Output the [x, y] coordinate of the center of the cell containing the given text.  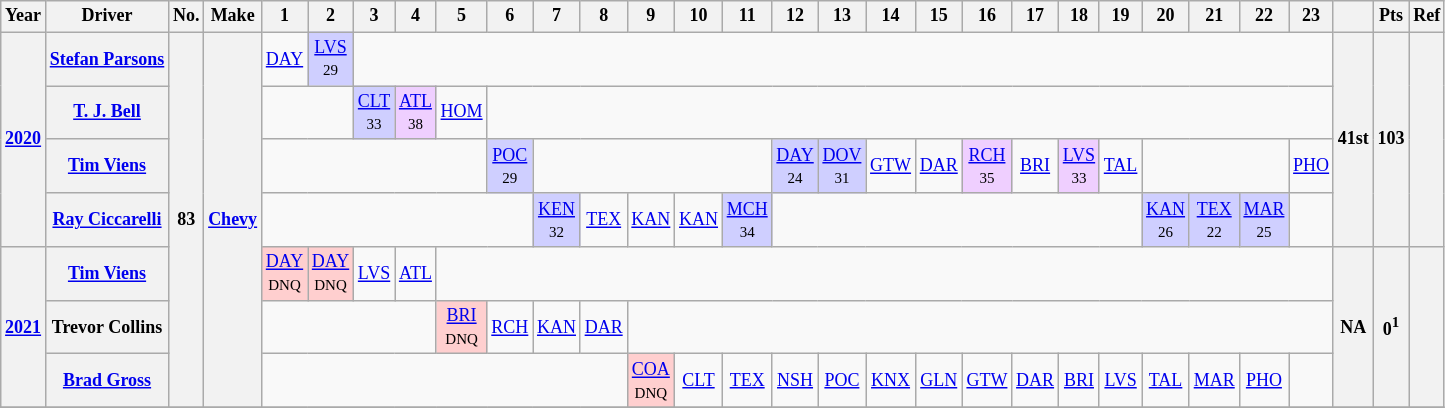
22 [1264, 16]
4 [416, 16]
BRIDNQ [462, 327]
41st [1353, 140]
NA [1353, 328]
NSH [795, 381]
Chevy [233, 220]
103 [1391, 140]
CLT [699, 381]
RCH [510, 327]
Make [233, 16]
13 [842, 16]
MCH34 [747, 220]
POC [842, 381]
HOM [462, 113]
20 [1166, 16]
83 [186, 220]
MAR25 [1264, 220]
Ref [1427, 16]
LVS29 [331, 59]
KAN26 [1166, 220]
9 [651, 16]
1 [284, 16]
GLN [938, 381]
Pts [1391, 16]
COADNQ [651, 381]
14 [891, 16]
DAY24 [795, 166]
23 [1312, 16]
5 [462, 16]
12 [795, 16]
Year [24, 16]
KEN32 [557, 220]
8 [604, 16]
2021 [24, 328]
Trevor Collins [106, 327]
2 [331, 16]
DOV31 [842, 166]
21 [1214, 16]
ATL38 [416, 113]
10 [699, 16]
7 [557, 16]
17 [1036, 16]
Driver [106, 16]
18 [1078, 16]
MAR [1214, 381]
16 [987, 16]
RCH35 [987, 166]
3 [374, 16]
01 [1391, 328]
11 [747, 16]
19 [1120, 16]
CLT33 [374, 113]
2020 [24, 140]
15 [938, 16]
ATL [416, 274]
TEX22 [1214, 220]
DAY [284, 59]
LVS33 [1078, 166]
Stefan Parsons [106, 59]
Ray Ciccarelli [106, 220]
KNX [891, 381]
POC29 [510, 166]
T. J. Bell [106, 113]
6 [510, 16]
No. [186, 16]
Brad Gross [106, 381]
